Detect which cell encompasses the target text, then output its (x, y) center coordinate. 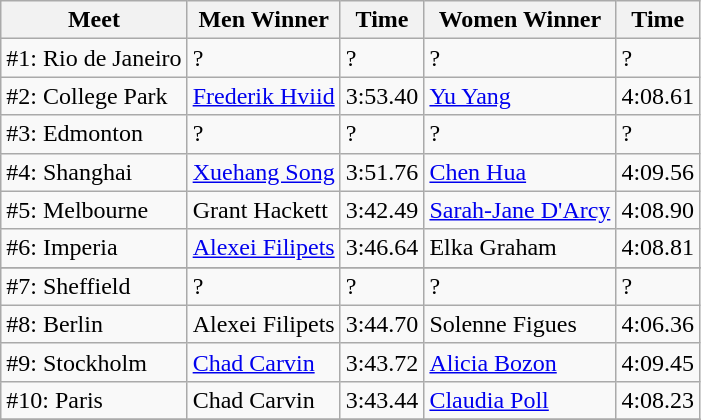
3:42.49 (382, 210)
3:43.44 (382, 400)
4:08.23 (658, 400)
4:09.45 (658, 362)
#10: Paris (94, 400)
Women Winner (520, 20)
Claudia Poll (520, 400)
Frederik Hviid (264, 96)
#7: Sheffield (94, 286)
Alicia Bozon (520, 362)
4:09.56 (658, 172)
Grant Hackett (264, 210)
4:08.61 (658, 96)
#4: Shanghai (94, 172)
3:43.72 (382, 362)
3:44.70 (382, 324)
#3: Edmonton (94, 134)
3:46.64 (382, 248)
Chen Hua (520, 172)
#6: Imperia (94, 248)
3:51.76 (382, 172)
#9: Stockholm (94, 362)
Sarah-Jane D'Arcy (520, 210)
4:08.81 (658, 248)
#2: College Park (94, 96)
#1: Rio de Janeiro (94, 58)
4:08.90 (658, 210)
Men Winner (264, 20)
#8: Berlin (94, 324)
Xuehang Song (264, 172)
Yu Yang (520, 96)
3:53.40 (382, 96)
#5: Melbourne (94, 210)
4:06.36 (658, 324)
Elka Graham (520, 248)
Meet (94, 20)
Solenne Figues (520, 324)
